Detect which cell encompasses the target text, then output its (x, y) center coordinate. 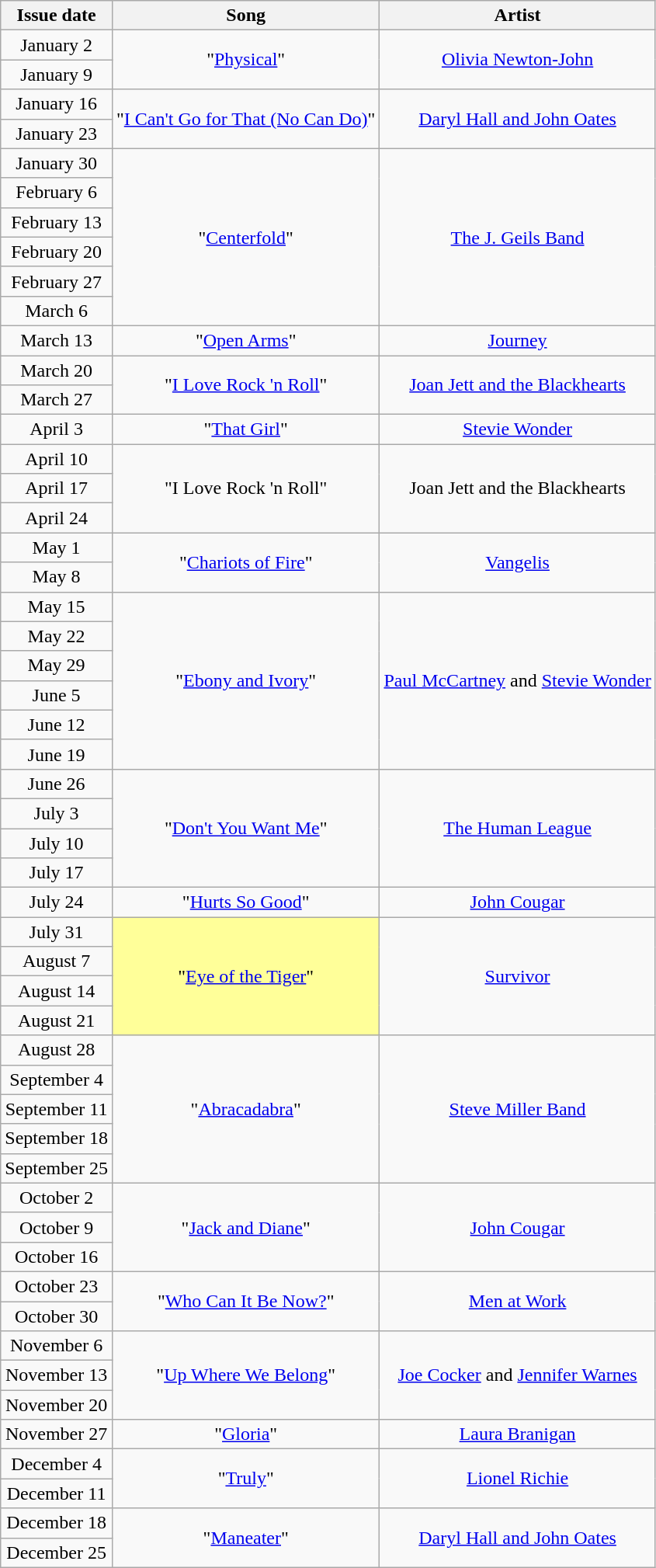
November 6 (57, 1346)
The Human League (517, 828)
August 21 (57, 1020)
"Gloria" (245, 1434)
April 3 (57, 429)
September 4 (57, 1080)
April 10 (57, 459)
July 24 (57, 902)
Song (245, 16)
December 4 (57, 1464)
October 16 (57, 1257)
"Chariots of Fire" (245, 562)
June 5 (57, 695)
"Eye of the Tiger" (245, 976)
June 19 (57, 754)
February 27 (57, 281)
October 2 (57, 1198)
March 13 (57, 340)
November 13 (57, 1375)
"Maneater" (245, 1538)
July 10 (57, 843)
"Abracadabra" (245, 1109)
August 14 (57, 991)
May 29 (57, 666)
May 15 (57, 607)
January 2 (57, 45)
July 3 (57, 813)
July 17 (57, 873)
May 1 (57, 548)
February 13 (57, 222)
"Centerfold" (245, 237)
Olivia Newton-John (517, 60)
Men at Work (517, 1301)
February 6 (57, 193)
November 27 (57, 1434)
December 11 (57, 1493)
September 25 (57, 1168)
"That Girl" (245, 429)
Lionel Richie (517, 1479)
November 20 (57, 1405)
"Open Arms" (245, 340)
December 25 (57, 1552)
"Physical" (245, 60)
October 23 (57, 1286)
Stevie Wonder (517, 429)
Paul McCartney and Stevie Wonder (517, 680)
February 20 (57, 252)
Artist (517, 16)
July 31 (57, 932)
September 11 (57, 1109)
May 22 (57, 636)
Issue date (57, 16)
"Truly" (245, 1479)
June 26 (57, 784)
September 18 (57, 1139)
The J. Geils Band (517, 237)
Vangelis (517, 562)
April 24 (57, 518)
"I Can't Go for That (No Can Do)" (245, 119)
Journey (517, 340)
August 7 (57, 961)
December 18 (57, 1523)
Laura Branigan (517, 1434)
"Hurts So Good" (245, 902)
March 27 (57, 400)
October 30 (57, 1316)
January 30 (57, 163)
"Who Can It Be Now?" (245, 1301)
March 6 (57, 311)
January 9 (57, 75)
June 12 (57, 725)
May 8 (57, 577)
August 28 (57, 1050)
Survivor (517, 976)
April 17 (57, 488)
January 16 (57, 104)
"Jack and Diane" (245, 1227)
"Ebony and Ivory" (245, 680)
October 9 (57, 1227)
Joe Cocker and Jennifer Warnes (517, 1375)
January 23 (57, 134)
"Up Where We Belong" (245, 1375)
March 20 (57, 370)
Steve Miller Band (517, 1109)
"Don't You Want Me" (245, 828)
